For the text-containing cell, return its midpoint in (X, Y) coordinate format. 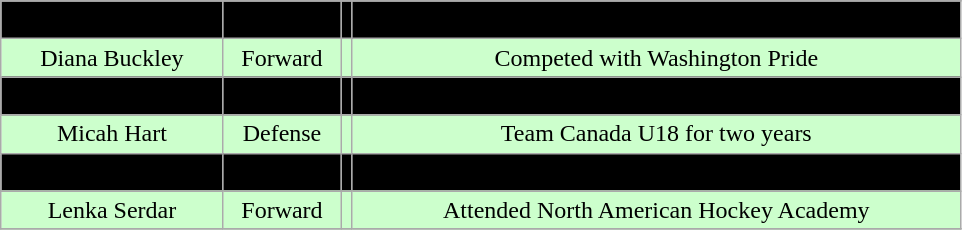
Attended North American Hockey Academy (656, 210)
travelled to Canada to play for the Etobicoke Jr. Dolphins (656, 96)
Micah Hart (112, 134)
Goaltender (282, 20)
Member of Team Canada U18 (656, 20)
Played on Team Canada U18 alongside Boissonnault and Hart (656, 172)
Team Canada U18 for two years (656, 134)
Lenka Serdar (112, 210)
Defense (282, 134)
Marlene Boissonnault (112, 20)
Christian Higham (112, 172)
Diana Buckley (112, 58)
Pippy Gerace (112, 96)
Competed with Washington Pride (656, 58)
